Scan for the cell matching the given text and deliver its [X, Y] coordinate at center. 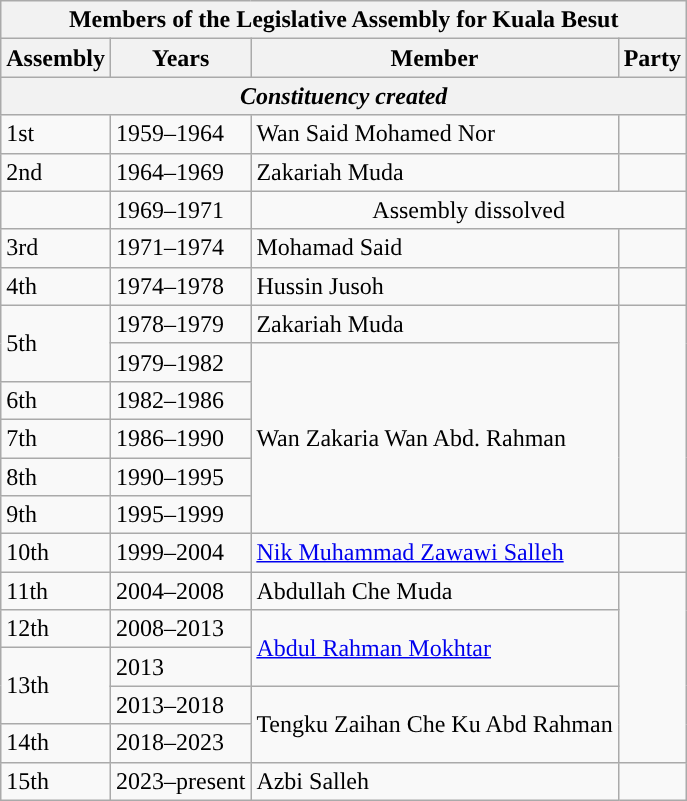
Assembly [56, 58]
Abdul Rahman Mokhtar [434, 648]
2023–present [180, 781]
Tengku Zaihan Che Ku Abd Rahman [434, 724]
1978–1979 [180, 324]
13th [56, 686]
1995–1999 [180, 515]
15th [56, 781]
Nik Muhammad Zawawi Salleh [434, 553]
Years [180, 58]
1974–1978 [180, 286]
2008–2013 [180, 629]
1969–1971 [180, 210]
8th [56, 477]
2018–2023 [180, 743]
1st [56, 134]
4th [56, 286]
Constituency created [344, 96]
10th [56, 553]
Azbi Salleh [434, 781]
6th [56, 400]
2nd [56, 172]
14th [56, 743]
Mohamad Said [434, 248]
Members of the Legislative Assembly for Kuala Besut [344, 20]
2013–2018 [180, 705]
12th [56, 629]
1999–2004 [180, 553]
Wan Zakaria Wan Abd. Rahman [434, 438]
1990–1995 [180, 477]
1982–1986 [180, 400]
1979–1982 [180, 362]
Hussin Jusoh [434, 286]
5th [56, 343]
Party [652, 58]
11th [56, 591]
Wan Said Mohamed Nor [434, 134]
1964–1969 [180, 172]
1971–1974 [180, 248]
2013 [180, 667]
Assembly dissolved [469, 210]
9th [56, 515]
3rd [56, 248]
7th [56, 438]
Member [434, 58]
Abdullah Che Muda [434, 591]
2004–2008 [180, 591]
1986–1990 [180, 438]
1959–1964 [180, 134]
